Detect which cell encompasses the target text, then output its (x, y) center coordinate. 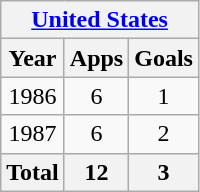
Apps (96, 58)
3 (164, 172)
1987 (33, 134)
12 (96, 172)
Year (33, 58)
Goals (164, 58)
Total (33, 172)
1 (164, 96)
2 (164, 134)
1986 (33, 96)
United States (100, 20)
